Detect which cell encompasses the target text, then output its (x, y) center coordinate. 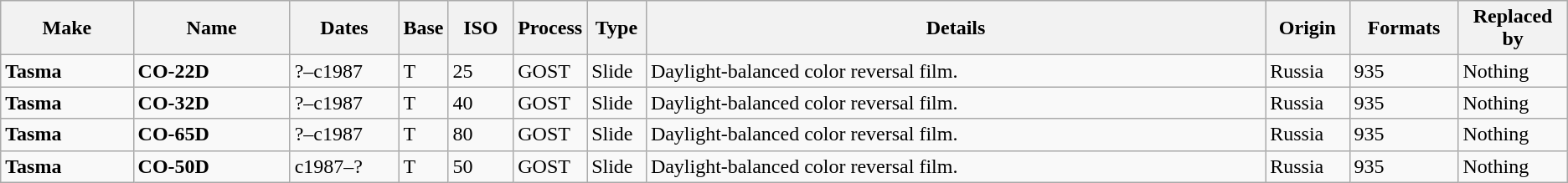
ISO (481, 28)
Process (550, 28)
50 (481, 166)
Name (211, 28)
Type (616, 28)
Dates (344, 28)
Make (67, 28)
CO-22D (211, 71)
Replaced by (1513, 28)
CO-32D (211, 103)
CO-50D (211, 166)
CO-65D (211, 135)
c1987–? (344, 166)
Details (955, 28)
40 (481, 103)
80 (481, 135)
25 (481, 71)
Origin (1308, 28)
Formats (1404, 28)
Base (424, 28)
